Return [X, Y] of the center of cell containing provided text 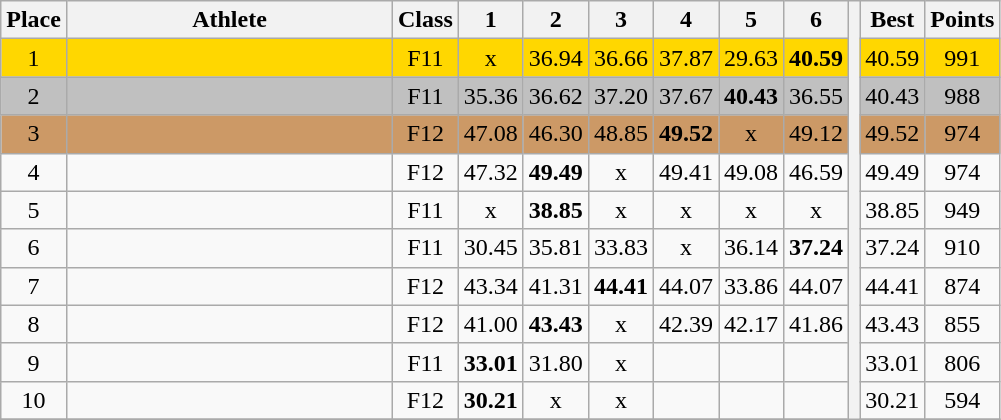
41.00 [490, 324]
Best [892, 20]
35.36 [490, 96]
37.20 [620, 96]
9 [34, 362]
988 [962, 96]
8 [34, 324]
10 [34, 400]
42.17 [750, 324]
36.62 [556, 96]
30.45 [490, 248]
Class [426, 20]
949 [962, 210]
43.34 [490, 286]
49.08 [750, 172]
35.81 [556, 248]
37.67 [686, 96]
42.39 [686, 324]
33.83 [620, 248]
36.14 [750, 248]
41.31 [556, 286]
874 [962, 286]
47.08 [490, 134]
36.55 [816, 96]
991 [962, 58]
33.86 [750, 286]
7 [34, 286]
594 [962, 400]
41.86 [816, 324]
46.59 [816, 172]
36.66 [620, 58]
37.87 [686, 58]
29.63 [750, 58]
47.32 [490, 172]
Athlete [229, 20]
46.30 [556, 134]
Points [962, 20]
49.41 [686, 172]
48.85 [620, 134]
31.80 [556, 362]
910 [962, 248]
855 [962, 324]
806 [962, 362]
49.12 [816, 134]
Place [34, 20]
36.94 [556, 58]
